Identify which cell holds the provided text, then report its [x, y] central coordinate. 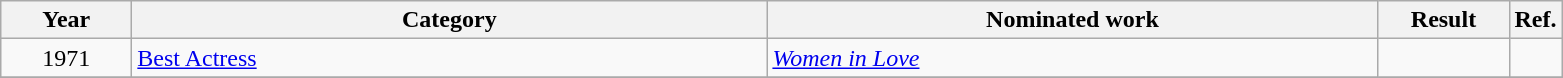
Women in Love [1072, 58]
Result [1444, 20]
Ref. [1536, 20]
Year [66, 20]
Category [450, 20]
Best Actress [450, 58]
Nominated work [1072, 20]
1971 [66, 58]
